Return the [x, y] coordinate for the center point of the cell that contains the specified text.  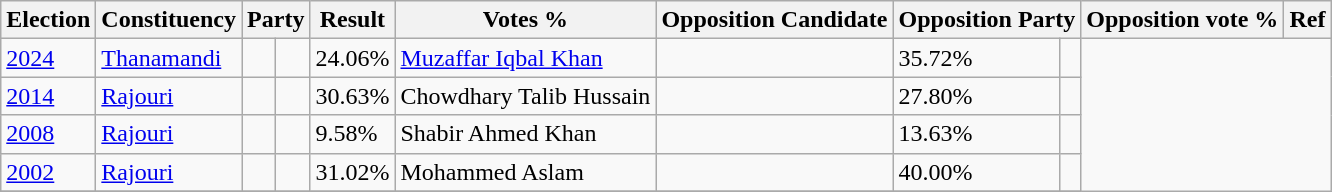
31.02% [352, 172]
35.72% [976, 58]
Opposition Candidate [774, 20]
2008 [48, 134]
2014 [48, 96]
24.06% [352, 58]
Mohammed Aslam [526, 172]
30.63% [352, 96]
Opposition Party [987, 20]
Thanamandi [169, 58]
Constituency [169, 20]
27.80% [976, 96]
Ref [1308, 20]
Election [48, 20]
2002 [48, 172]
Shabir Ahmed Khan [526, 134]
Votes % [526, 20]
13.63% [976, 134]
Muzaffar Iqbal Khan [526, 58]
40.00% [976, 172]
Chowdhary Talib Hussain [526, 96]
Opposition vote % [1182, 20]
9.58% [352, 134]
Result [352, 20]
2024 [48, 58]
Party [276, 20]
